Scan for the cell matching the given text and deliver its [X, Y] coordinate at center. 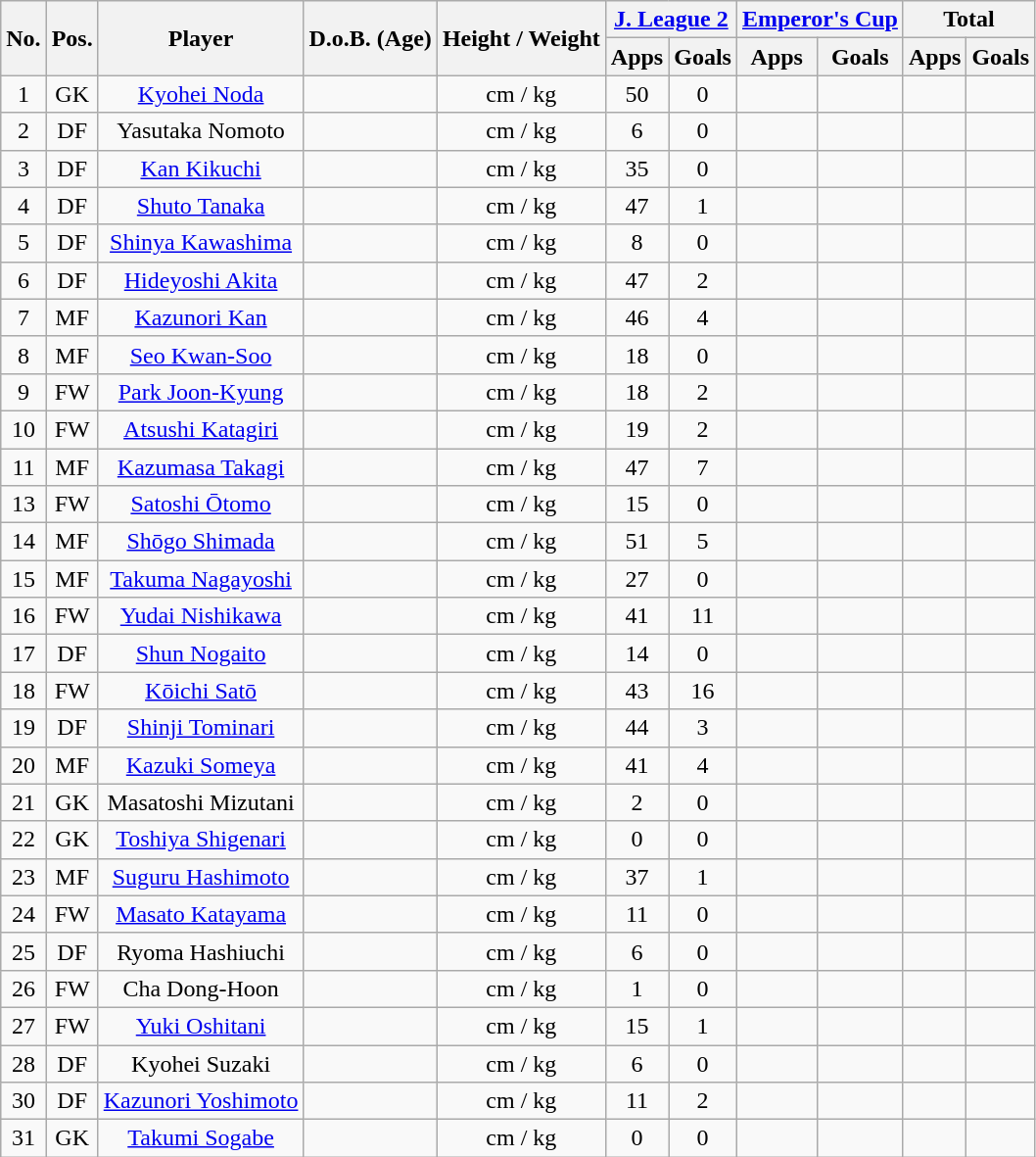
17 [24, 653]
35 [636, 169]
Toshiya Shigenari [201, 840]
Shinya Kawashima [201, 243]
50 [636, 94]
Cha Dong-Hoon [201, 988]
26 [24, 988]
24 [24, 914]
44 [636, 728]
Suguru Hashimoto [201, 877]
No. [24, 38]
Takuma Nagayoshi [201, 579]
Shun Nogaito [201, 653]
Yasutaka Nomoto [201, 131]
Takumi Sogabe [201, 1138]
25 [24, 951]
9 [24, 392]
Total [968, 20]
Player [201, 38]
Satoshi Ōtomo [201, 505]
10 [24, 429]
Kan Kikuchi [201, 169]
Emperor's Cup [820, 20]
Shōgo Shimada [201, 542]
Kazunori Kan [201, 317]
23 [24, 877]
Ryoma Hashiuchi [201, 951]
Shuto Tanaka [201, 206]
Kazumasa Takagi [201, 467]
Kazuki Someya [201, 765]
21 [24, 802]
Height / Weight [521, 38]
28 [24, 1063]
Masatoshi Mizutani [201, 802]
37 [636, 877]
Kazunori Yoshimoto [201, 1101]
30 [24, 1101]
Pos. [72, 38]
J. League 2 [671, 20]
Hideyoshi Akita [201, 280]
13 [24, 505]
20 [24, 765]
43 [636, 691]
Masato Katayama [201, 914]
Shinji Tominari [201, 728]
Park Joon-Kyung [201, 392]
51 [636, 542]
Kōichi Satō [201, 691]
Yuki Oshitani [201, 1026]
46 [636, 317]
Kyohei Suzaki [201, 1063]
D.o.B. (Age) [370, 38]
22 [24, 840]
Kyohei Noda [201, 94]
Yudai Nishikawa [201, 616]
Seo Kwan-Soo [201, 355]
Atsushi Katagiri [201, 429]
31 [24, 1138]
